Identify which cell holds the provided text, then report its [X, Y] central coordinate. 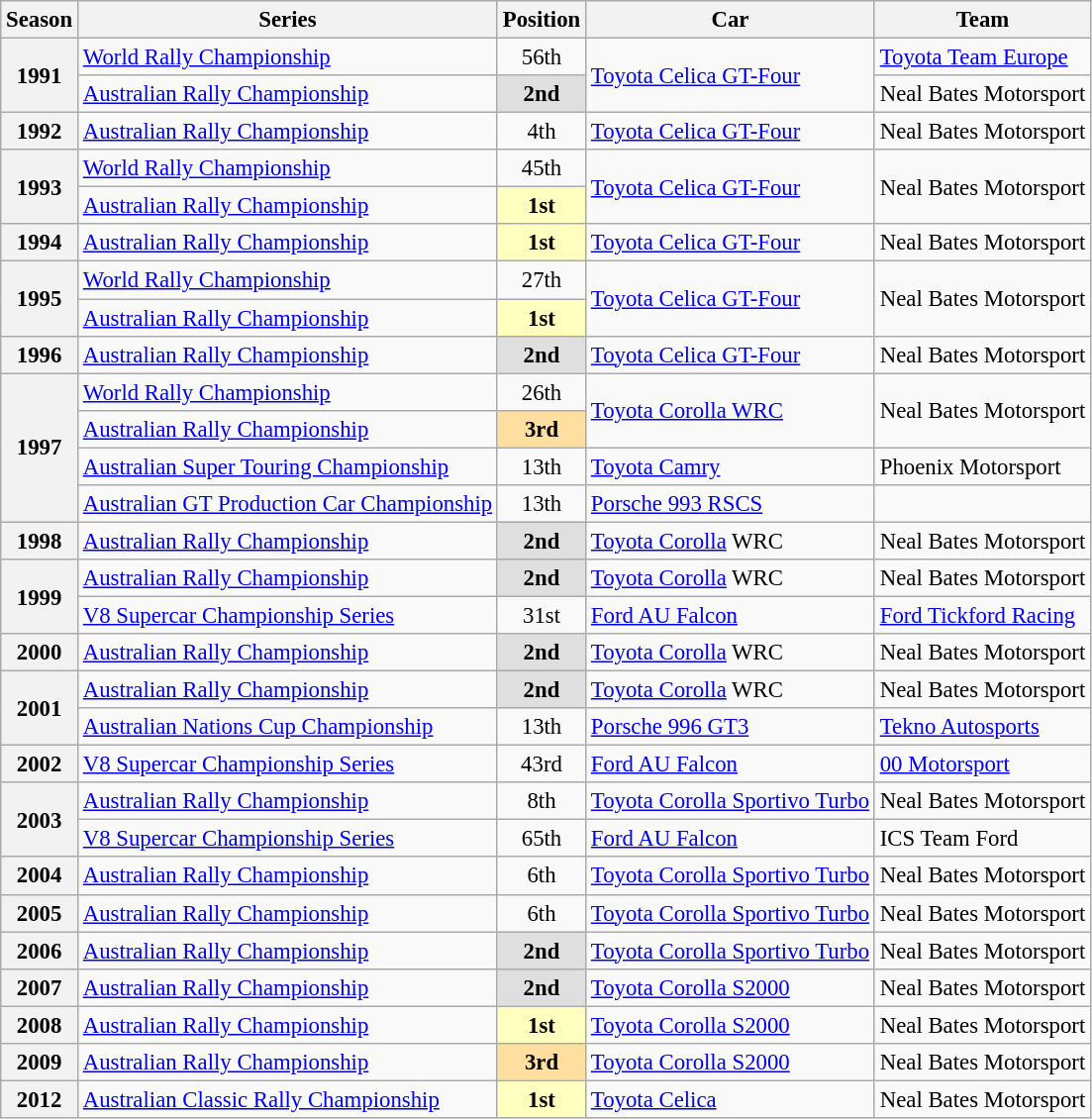
2005 [40, 913]
1991 [40, 75]
2004 [40, 876]
Position [541, 20]
1995 [40, 299]
Australian Classic Rally Championship [287, 1099]
Team [982, 20]
Series [287, 20]
2001 [40, 709]
Tekno Autosports [982, 727]
2012 [40, 1099]
2006 [40, 951]
43rd [541, 764]
2009 [40, 1063]
Australian Nations Cup Championship [287, 727]
31st [541, 615]
2003 [40, 820]
56th [541, 57]
26th [541, 392]
1996 [40, 355]
Australian Super Touring Championship [287, 466]
1994 [40, 243]
2007 [40, 987]
Car [731, 20]
00 Motorsport [982, 764]
1992 [40, 132]
Ford Tickford Racing [982, 615]
Toyota Team Europe [982, 57]
2000 [40, 653]
45th [541, 168]
ICS Team Ford [982, 839]
Season [40, 20]
1997 [40, 448]
Toyota Camry [731, 466]
Toyota Celica [731, 1099]
65th [541, 839]
2002 [40, 764]
27th [541, 280]
2008 [40, 1025]
Porsche 996 GT3 [731, 727]
8th [541, 801]
1993 [40, 186]
Phoenix Motorsport [982, 466]
1999 [40, 596]
4th [541, 132]
1998 [40, 541]
Australian GT Production Car Championship [287, 504]
Porsche 993 RSCS [731, 504]
